For the text-containing cell, return its midpoint in [x, y] coordinate format. 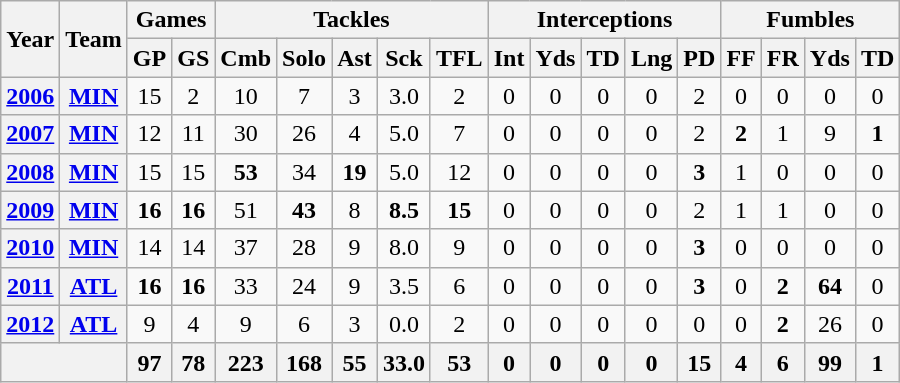
24 [304, 286]
GS [194, 58]
30 [246, 134]
Interceptions [604, 20]
Fumbles [810, 20]
2010 [30, 248]
28 [304, 248]
Games [170, 20]
64 [830, 286]
FF [741, 58]
19 [355, 172]
8.5 [404, 210]
37 [246, 248]
Tackles [352, 20]
Sck [404, 58]
33.0 [404, 362]
43 [304, 210]
Ast [355, 58]
10 [246, 96]
2006 [30, 96]
8.0 [404, 248]
0.0 [404, 324]
8 [355, 210]
FR [782, 58]
2008 [30, 172]
Lng [651, 58]
97 [149, 362]
33 [246, 286]
168 [304, 362]
Int [509, 58]
Year [30, 39]
223 [246, 362]
2011 [30, 286]
TFL [459, 58]
2007 [30, 134]
3.0 [404, 96]
55 [355, 362]
Cmb [246, 58]
78 [194, 362]
11 [194, 134]
GP [149, 58]
PD [700, 58]
3.5 [404, 286]
Solo [304, 58]
2009 [30, 210]
34 [304, 172]
99 [830, 362]
51 [246, 210]
Team [94, 39]
2012 [30, 324]
